Provide the [x, y] coordinate of the cell's center where the given text is located.  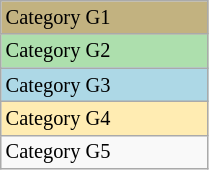
Category G3 [104, 85]
Category G5 [104, 152]
Category G2 [104, 51]
Category G4 [104, 118]
Category G1 [104, 17]
